Detect which cell encompasses the target text, then output its [x, y] center coordinate. 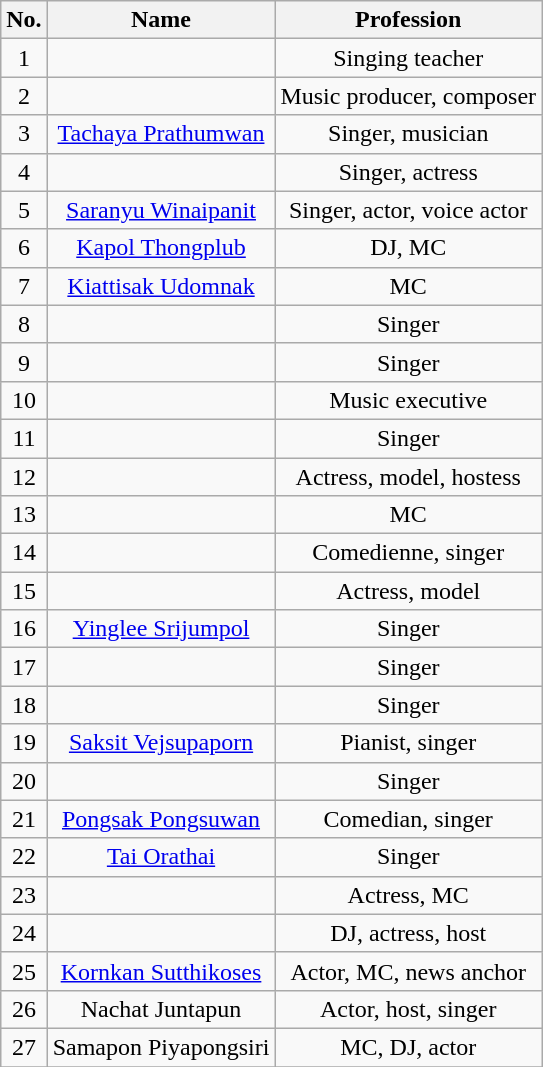
9 [24, 362]
Tachaya Prathumwan [161, 134]
Singing teacher [408, 58]
21 [24, 819]
3 [24, 134]
20 [24, 781]
Singer, musician [408, 134]
19 [24, 743]
Samapon Piyapongsiri [161, 1047]
Kornkan Sutthikoses [161, 971]
Actor, host, singer [408, 1009]
Pianist, singer [408, 743]
10 [24, 400]
Yinglee Srijumpol [161, 629]
4 [24, 172]
Music producer, composer [408, 96]
24 [24, 933]
Saranyu Winaipanit [161, 210]
1 [24, 58]
Actress, model [408, 591]
DJ, actress, host [408, 933]
Saksit Vejsupaporn [161, 743]
27 [24, 1047]
Kiattisak Udomnak [161, 286]
13 [24, 515]
Pongsak Pongsuwan [161, 819]
Tai Orathai [161, 857]
11 [24, 438]
Actor, MC, news anchor [408, 971]
2 [24, 96]
6 [24, 248]
22 [24, 857]
No. [24, 20]
MC, DJ, actor [408, 1047]
12 [24, 477]
5 [24, 210]
Comedian, singer [408, 819]
26 [24, 1009]
17 [24, 667]
Singer, actress [408, 172]
8 [24, 324]
23 [24, 895]
Profession [408, 20]
Comedienne, singer [408, 553]
Music executive [408, 400]
7 [24, 286]
DJ, MC [408, 248]
Actress, model, hostess [408, 477]
18 [24, 705]
Actress, MC [408, 895]
25 [24, 971]
14 [24, 553]
Kapol Thongplub [161, 248]
15 [24, 591]
Name [161, 20]
16 [24, 629]
Singer, actor, voice actor [408, 210]
Nachat Juntapun [161, 1009]
